Extract the (X, Y) coordinate from the center of the cell holding the provided text.  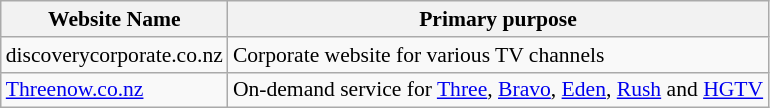
Corporate website for various TV channels (498, 55)
On-demand service for Three, Bravo, Eden, Rush and HGTV (498, 90)
Threenow.co.nz (114, 90)
Primary purpose (498, 19)
Website Name (114, 19)
discoverycorporate.co.nz (114, 55)
